Scan for the cell matching the given text and deliver its [X, Y] coordinate at center. 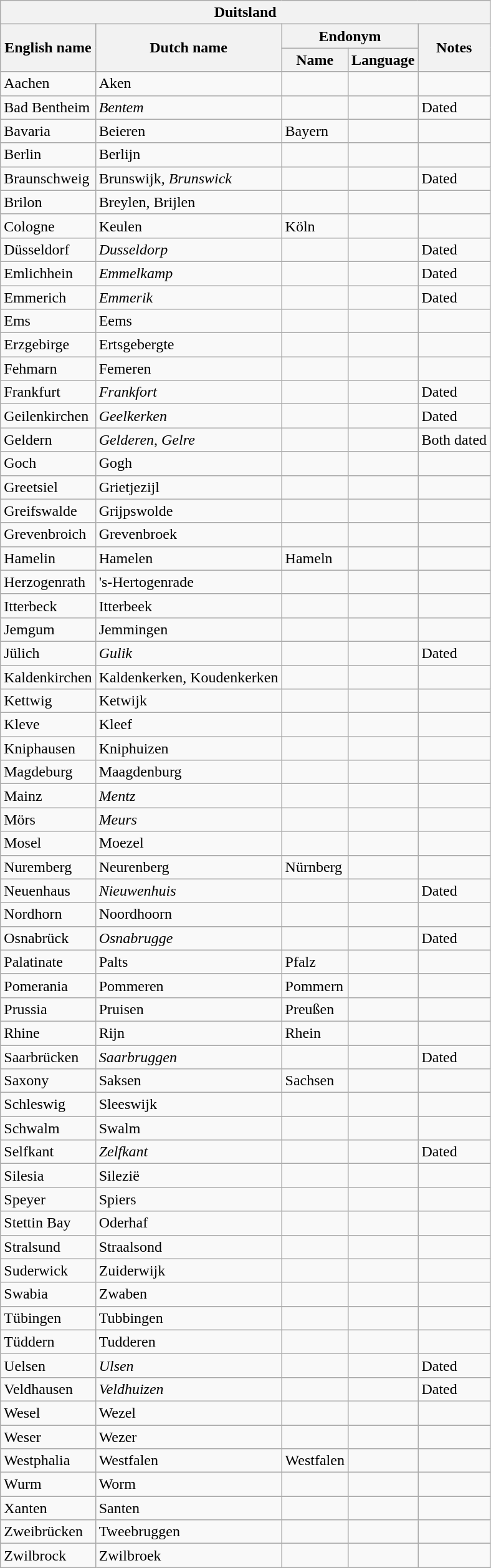
Jemgum [48, 629]
Bavaria [48, 131]
Stralsund [48, 1247]
Emmerich [48, 298]
Cologne [48, 226]
Preußen [315, 1009]
Osnabrugge [188, 938]
Zwaben [188, 1294]
Grietjezijl [188, 487]
Silezië [188, 1176]
Uelsen [48, 1365]
Ketwijk [188, 701]
Kniphuizen [188, 748]
Veldhausen [48, 1389]
Prussia [48, 1009]
Grevenbroek [188, 535]
Notes [454, 48]
Brunswijk, Brunswick [188, 178]
Nuremberg [48, 867]
Tweebruggen [188, 1532]
Kleef [188, 725]
Veldhuizen [188, 1389]
Geldern [48, 440]
Palts [188, 962]
Düsseldorf [48, 249]
Berlin [48, 155]
Breylen, Brijlen [188, 202]
Mosel [48, 843]
Tüddern [48, 1342]
Braunschweig [48, 178]
Aachen [48, 84]
Moezel [188, 843]
Kniphausen [48, 748]
Selfkant [48, 1152]
Frankfort [188, 392]
Dusseldorp [188, 249]
Dutch name [188, 48]
Zweibrücken [48, 1532]
Language [383, 60]
Greifswalde [48, 511]
Name [315, 60]
Magdeburg [48, 772]
's-Hertogenrade [188, 582]
Eems [188, 321]
Nieuwenhuis [188, 891]
Nordhorn [48, 914]
Mörs [48, 820]
Santen [188, 1508]
Berlijn [188, 155]
Beieren [188, 131]
Worm [188, 1484]
Palatinate [48, 962]
Kleve [48, 725]
Greetsiel [48, 487]
Grijpswolde [188, 511]
Kaldenkerken, Koudenkerken [188, 677]
Speyer [48, 1199]
Kettwig [48, 701]
Westphalia [48, 1461]
Wezer [188, 1436]
Emmerik [188, 298]
Hameln [315, 558]
Tübingen [48, 1318]
English name [48, 48]
Neurenberg [188, 867]
Tubbingen [188, 1318]
Xanten [48, 1508]
Ertsgebergte [188, 345]
Suderwick [48, 1270]
Rhine [48, 1033]
Pommeren [188, 985]
Osnabrück [48, 938]
Silesia [48, 1176]
Bayern [315, 131]
Saarbrücken [48, 1057]
Stettin Bay [48, 1223]
Noordhoorn [188, 914]
Aken [188, 84]
Pfalz [315, 962]
Hamelin [48, 558]
Saksen [188, 1081]
Wezel [188, 1413]
Gelderen, Gelre [188, 440]
Tudderen [188, 1342]
Bad Bentheim [48, 107]
Rijn [188, 1033]
Maagdenburg [188, 772]
Swabia [48, 1294]
Rhein [315, 1033]
Straalsond [188, 1247]
Ulsen [188, 1365]
Femeren [188, 369]
Gulik [188, 653]
Jemmingen [188, 629]
Sleeswijk [188, 1105]
Wesel [48, 1413]
Neuenhaus [48, 891]
Zelfkant [188, 1152]
Sachsen [315, 1081]
Swalm [188, 1128]
Köln [315, 226]
Meurs [188, 820]
Goch [48, 463]
Bentem [188, 107]
Schwalm [48, 1128]
Nürnberg [315, 867]
Brilon [48, 202]
Frankfurt [48, 392]
Kaldenkirchen [48, 677]
Erzgebirge [48, 345]
Zwilbroek [188, 1556]
Jülich [48, 653]
Emmelkamp [188, 273]
Geilenkirchen [48, 416]
Grevenbroich [48, 535]
Spiers [188, 1199]
Both dated [454, 440]
Saarbruggen [188, 1057]
Mainz [48, 796]
Pomerania [48, 985]
Zwilbrock [48, 1556]
Keulen [188, 226]
Herzogenrath [48, 582]
Emlichhein [48, 273]
Schleswig [48, 1105]
Mentz [188, 796]
Weser [48, 1436]
Duitsland [245, 12]
Fehmarn [48, 369]
Geelkerken [188, 416]
Pruisen [188, 1009]
Oderhaf [188, 1223]
Zuiderwijk [188, 1270]
Itterbeek [188, 606]
Ems [48, 321]
Pommern [315, 985]
Wurm [48, 1484]
Hamelen [188, 558]
Endonym [350, 36]
Gogh [188, 463]
Saxony [48, 1081]
Itterbeck [48, 606]
